Return the [X, Y] coordinate for the center point of the cell that contains the specified text.  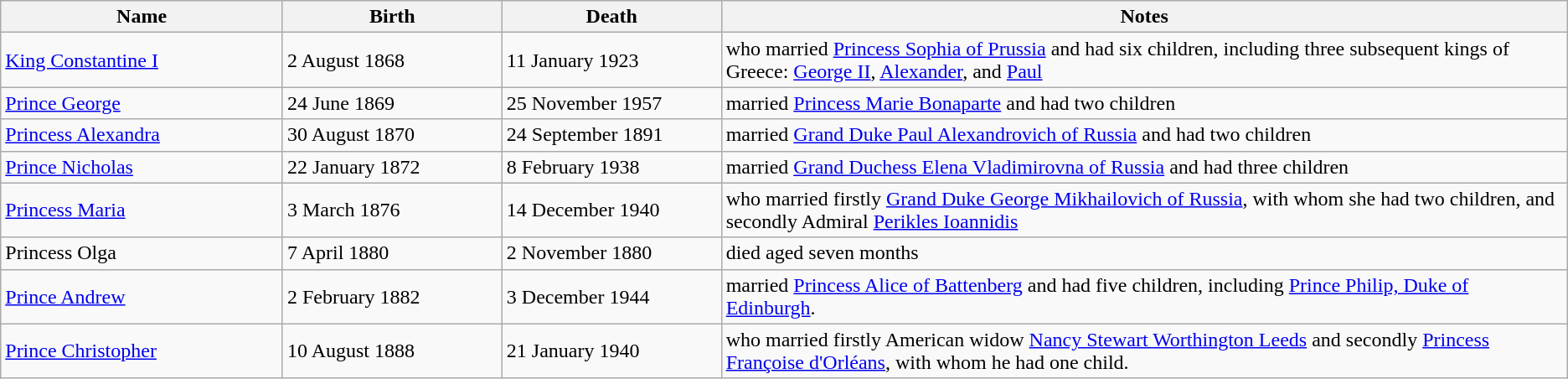
married Grand Duchess Elena Vladimirovna of Russia and had three children [1144, 167]
Prince Christopher [142, 350]
Birth [392, 17]
died aged seven months [1144, 253]
Princess Olga [142, 253]
24 September 1891 [611, 135]
24 June 1869 [392, 103]
Prince Nicholas [142, 167]
who married firstly American widow Nancy Stewart Worthington Leeds and secondly Princess Françoise d'Orléans, with whom he had one child. [1144, 350]
25 November 1957 [611, 103]
22 January 1872 [392, 167]
7 April 1880 [392, 253]
30 August 1870 [392, 135]
King Constantine I [142, 60]
Princess Maria [142, 210]
2 November 1880 [611, 253]
14 December 1940 [611, 210]
2 February 1882 [392, 297]
Name [142, 17]
Notes [1144, 17]
2 August 1868 [392, 60]
21 January 1940 [611, 350]
3 March 1876 [392, 210]
Prince George [142, 103]
10 August 1888 [392, 350]
Prince Andrew [142, 297]
who married Princess Sophia of Prussia and had six children, including three subsequent kings of Greece: George II, Alexander, and Paul [1144, 60]
married Princess Marie Bonaparte and had two children [1144, 103]
Death [611, 17]
married Grand Duke Paul Alexandrovich of Russia and had two children [1144, 135]
3 December 1944 [611, 297]
Princess Alexandra [142, 135]
8 February 1938 [611, 167]
married Princess Alice of Battenberg and had five children, including Prince Philip, Duke of Edinburgh. [1144, 297]
11 January 1923 [611, 60]
who married firstly Grand Duke George Mikhailovich of Russia, with whom she had two children, and secondly Admiral Perikles Ioannidis [1144, 210]
